Search for the cell housing the specified text and yield its (x, y) center coordinate. 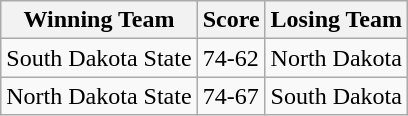
North Dakota (336, 58)
Losing Team (336, 20)
South Dakota (336, 96)
Score (231, 20)
North Dakota State (99, 96)
74-62 (231, 58)
Winning Team (99, 20)
South Dakota State (99, 58)
74-67 (231, 96)
